Scan for the cell matching the given text and deliver its [X, Y] coordinate at center. 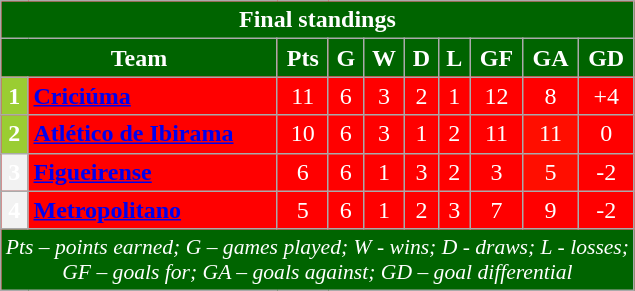
Atlético de Ibirama [152, 134]
Metropolitano [152, 210]
8 [551, 96]
Figueirense [152, 172]
9 [551, 210]
Pts [302, 58]
Team [140, 58]
7 [496, 210]
D [422, 58]
4 [14, 210]
Final standings [318, 20]
GF [496, 58]
GD [606, 58]
Pts – points earned; G – games played; W - wins; D - draws; L - losses;GF – goals for; GA – goals against; GD – goal differential [318, 260]
10 [302, 134]
W [384, 58]
GA [551, 58]
G [346, 58]
Criciúma [152, 96]
0 [606, 134]
12 [496, 96]
+4 [606, 96]
L [454, 58]
